Capture the cell that displays the provided text and extract its [x, y] central coordinate. 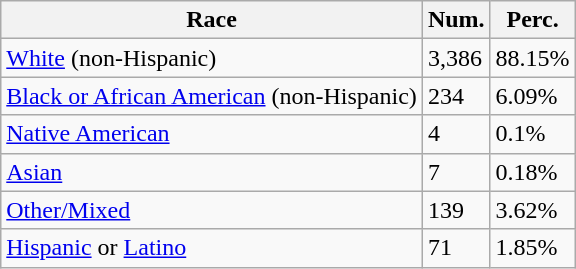
71 [456, 248]
7 [456, 172]
139 [456, 210]
Native American [212, 134]
Black or African American (non-Hispanic) [212, 96]
3.62% [532, 210]
Perc. [532, 20]
3,386 [456, 58]
234 [456, 96]
Num. [456, 20]
Race [212, 20]
White (non-Hispanic) [212, 58]
Asian [212, 172]
0.1% [532, 134]
88.15% [532, 58]
Other/Mixed [212, 210]
6.09% [532, 96]
1.85% [532, 248]
4 [456, 134]
0.18% [532, 172]
Hispanic or Latino [212, 248]
